Extract the [x, y] coordinate from the center of the cell holding the provided text.  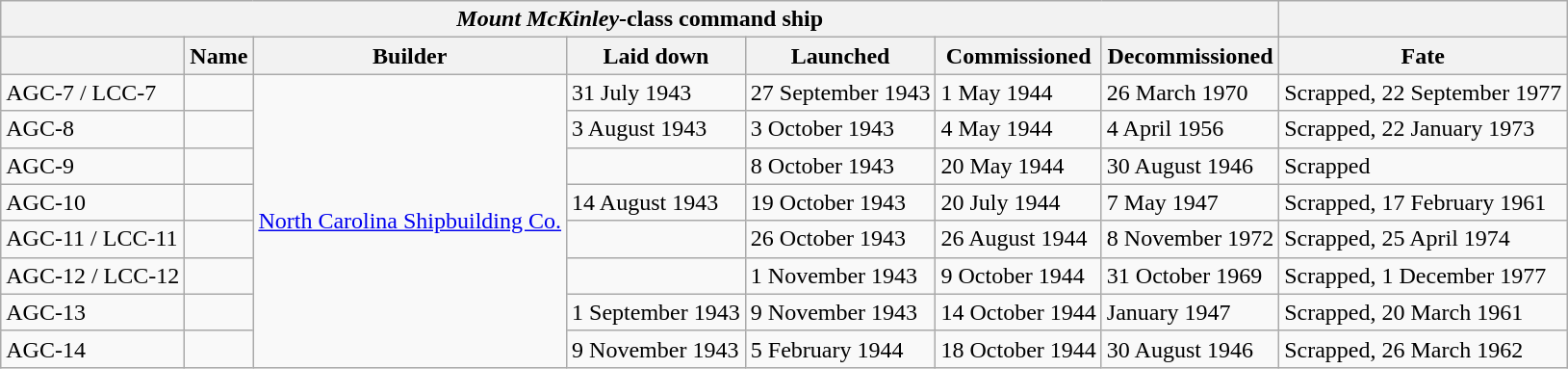
AGC-14 [92, 349]
26 August 1944 [1018, 239]
AGC-11 / LCC-11 [92, 239]
Laid down [656, 56]
Mount McKinley-class command ship [640, 19]
Name [219, 56]
AGC-7 / LCC-7 [92, 92]
Scrapped, 17 February 1961 [1423, 202]
20 July 1944 [1018, 202]
26 March 1970 [1190, 92]
3 October 1943 [840, 129]
AGC-13 [92, 312]
7 May 1947 [1190, 202]
18 October 1944 [1018, 349]
AGC-8 [92, 129]
8 November 1972 [1190, 239]
1 May 1944 [1018, 92]
North Carolina Shipbuilding Co. [410, 221]
9 October 1944 [1018, 276]
14 October 1944 [1018, 312]
8 October 1943 [840, 166]
January 1947 [1190, 312]
5 February 1944 [840, 349]
Scrapped [1423, 166]
AGC-10 [92, 202]
19 October 1943 [840, 202]
4 April 1956 [1190, 129]
Scrapped, 20 March 1961 [1423, 312]
Scrapped, 1 December 1977 [1423, 276]
31 July 1943 [656, 92]
Builder [410, 56]
Commissioned [1018, 56]
Scrapped, 22 January 1973 [1423, 129]
Scrapped, 22 September 1977 [1423, 92]
20 May 1944 [1018, 166]
Decommissioned [1190, 56]
1 November 1943 [840, 276]
Launched [840, 56]
1 September 1943 [656, 312]
3 August 1943 [656, 129]
AGC-12 / LCC-12 [92, 276]
26 October 1943 [840, 239]
14 August 1943 [656, 202]
AGC-9 [92, 166]
Scrapped, 26 March 1962 [1423, 349]
4 May 1944 [1018, 129]
27 September 1943 [840, 92]
31 October 1969 [1190, 276]
Scrapped, 25 April 1974 [1423, 239]
Fate [1423, 56]
